Find where the given text appears and provide that cell's center as (x, y) coordinate. 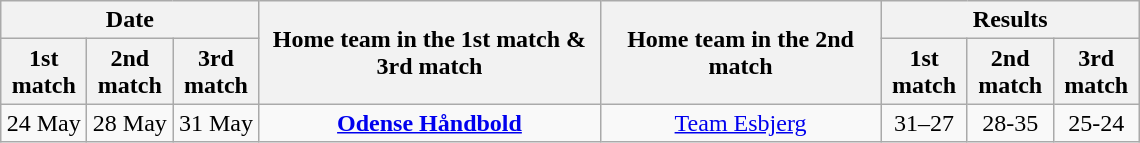
25-24 (1096, 123)
28-35 (1010, 123)
24 May (44, 123)
Home team in the 2nd match (740, 52)
Home team in the 1st match & 3rd match (430, 52)
31 May (216, 123)
28 May (130, 123)
Odense Håndbold (430, 123)
31–27 (924, 123)
Date (130, 20)
Team Esbjerg (740, 123)
Results (1010, 20)
